Scan for the cell matching the given text and deliver its [x, y] coordinate at center. 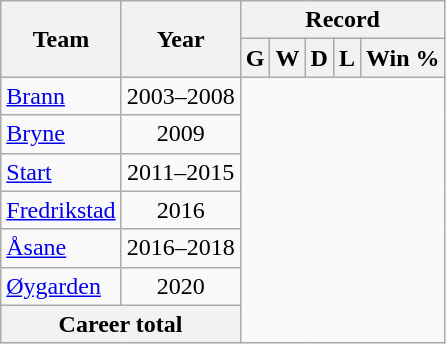
Year [180, 39]
W [288, 58]
Career total [120, 324]
Win % [402, 58]
D [319, 58]
L [346, 58]
G [255, 58]
2009 [180, 134]
2016 [180, 210]
Team [61, 39]
Brann [61, 96]
2016–2018 [180, 248]
Bryne [61, 134]
Start [61, 172]
Åsane [61, 248]
Fredrikstad [61, 210]
Øygarden [61, 286]
2003–2008 [180, 96]
2011–2015 [180, 172]
Record [342, 20]
2020 [180, 286]
